Detect which cell encompasses the target text, then output its [X, Y] center coordinate. 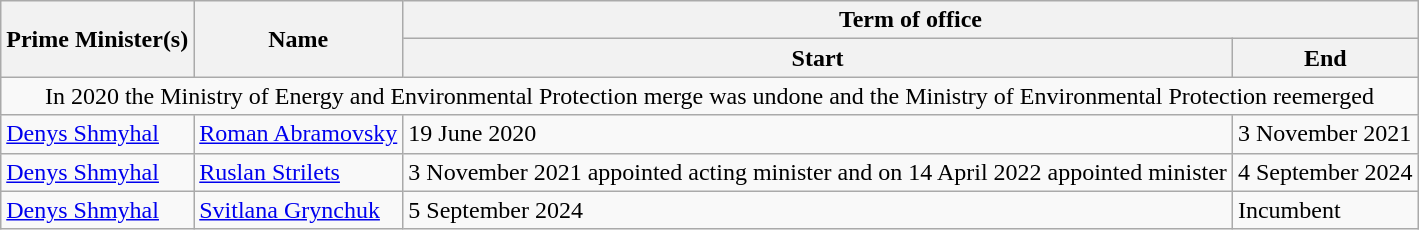
Ruslan Strilets [298, 172]
Term of office [910, 20]
End [1325, 58]
Prime Minister(s) [98, 39]
Name [298, 39]
4 September 2024 [1325, 172]
19 June 2020 [818, 134]
In 2020 the Ministry of Energy and Environmental Protection merge was undone and the Ministry of Environmental Protection reemerged [710, 96]
Start [818, 58]
5 September 2024 [818, 210]
Roman Abramovsky [298, 134]
3 November 2021 appointed acting minister and on 14 April 2022 appointed minister [818, 172]
3 November 2021 [1325, 134]
Svitlana Grynchuk [298, 210]
Incumbent [1325, 210]
